Capture the cell that displays the provided text and extract its (X, Y) central coordinate. 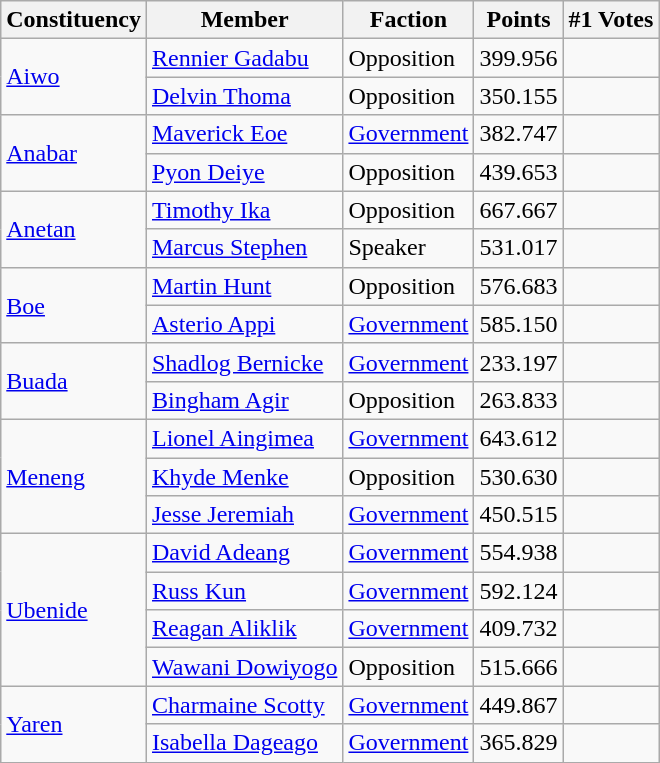
531.017 (518, 248)
Yaren (74, 724)
Member (244, 20)
233.197 (518, 362)
592.124 (518, 591)
409.732 (518, 629)
Bingham Agir (244, 400)
439.653 (518, 172)
667.667 (518, 210)
450.515 (518, 515)
#1 Votes (611, 20)
Jesse Jeremiah (244, 515)
365.829 (518, 743)
515.666 (518, 667)
Rennier Gadabu (244, 58)
Faction (408, 20)
Points (518, 20)
Boe (74, 305)
Speaker (408, 248)
350.155 (518, 96)
Khyde Menke (244, 477)
Anetan (74, 229)
Aiwo (74, 77)
Isabella Dageago (244, 743)
554.938 (518, 553)
399.956 (518, 58)
Marcus Stephen (244, 248)
Pyon Deiye (244, 172)
Reagan Aliklik (244, 629)
Anabar (74, 153)
576.683 (518, 286)
Delvin Thoma (244, 96)
585.150 (518, 324)
Martin Hunt (244, 286)
Timothy Ika (244, 210)
Buada (74, 381)
Russ Kun (244, 591)
Maverick Eoe (244, 134)
Charmaine Scotty (244, 705)
530.630 (518, 477)
Meneng (74, 476)
Shadlog Bernicke (244, 362)
643.612 (518, 438)
Lionel Aingimea (244, 438)
Wawani Dowiyogo (244, 667)
449.867 (518, 705)
382.747 (518, 134)
Constituency (74, 20)
Ubenide (74, 610)
David Adeang (244, 553)
263.833 (518, 400)
Asterio Appi (244, 324)
